Find where the given text appears and provide that cell's center as [X, Y] coordinate. 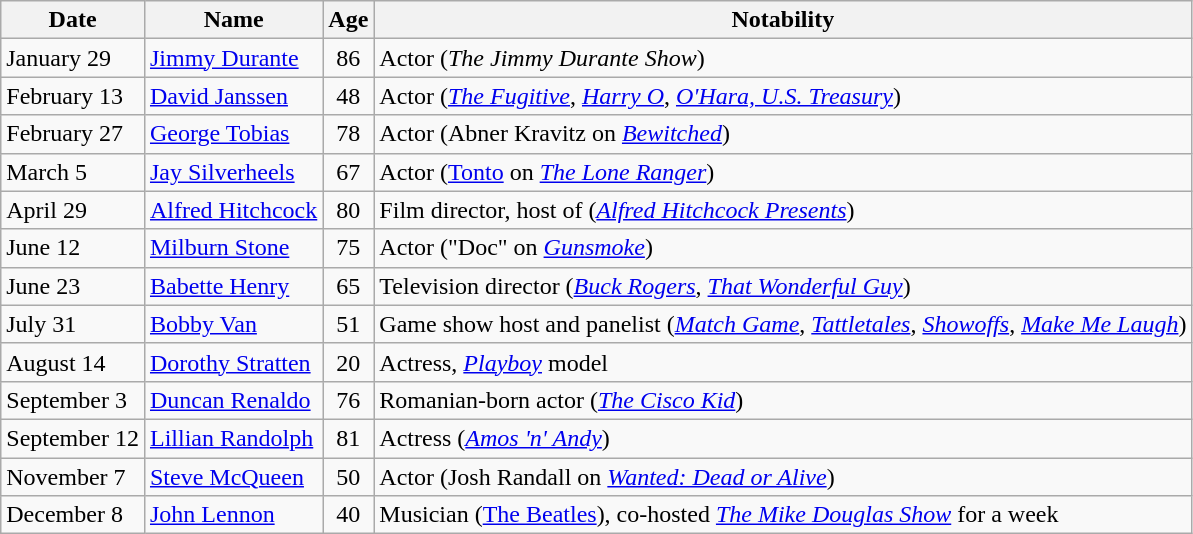
David Janssen [233, 96]
Actor (Josh Randall on Wanted: Dead or Alive) [783, 477]
March 5 [73, 172]
20 [348, 362]
78 [348, 134]
Actor (Tonto on The Lone Ranger) [783, 172]
81 [348, 438]
Duncan Renaldo [233, 400]
February 27 [73, 134]
65 [348, 286]
Film director, host of (Alfred Hitchcock Presents) [783, 210]
50 [348, 477]
Game show host and panelist (Match Game, Tattletales, Showoffs, Make Me Laugh) [783, 324]
Jay Silverheels [233, 172]
Lillian Randolph [233, 438]
Romanian-born actor (The Cisco Kid) [783, 400]
Milburn Stone [233, 248]
July 31 [73, 324]
40 [348, 515]
September 3 [73, 400]
Dorothy Stratten [233, 362]
75 [348, 248]
48 [348, 96]
Notability [783, 20]
Actor (The Jimmy Durante Show) [783, 58]
December 8 [73, 515]
Alfred Hitchcock [233, 210]
Name [233, 20]
August 14 [73, 362]
April 29 [73, 210]
Television director (Buck Rogers, That Wonderful Guy) [783, 286]
51 [348, 324]
Musician (The Beatles), co-hosted The Mike Douglas Show for a week [783, 515]
February 13 [73, 96]
June 12 [73, 248]
November 7 [73, 477]
67 [348, 172]
Babette Henry [233, 286]
Steve McQueen [233, 477]
June 23 [73, 286]
September 12 [73, 438]
80 [348, 210]
Age [348, 20]
Actor ("Doc" on Gunsmoke) [783, 248]
Jimmy Durante [233, 58]
George Tobias [233, 134]
Actress, Playboy model [783, 362]
Actor (The Fugitive, Harry O, O'Hara, U.S. Treasury) [783, 96]
76 [348, 400]
Actor (Abner Kravitz on Bewitched) [783, 134]
Date [73, 20]
86 [348, 58]
Actress (Amos 'n' Andy) [783, 438]
January 29 [73, 58]
John Lennon [233, 515]
Bobby Van [233, 324]
